Provide the [x, y] coordinate of the cell's center where the given text is located.  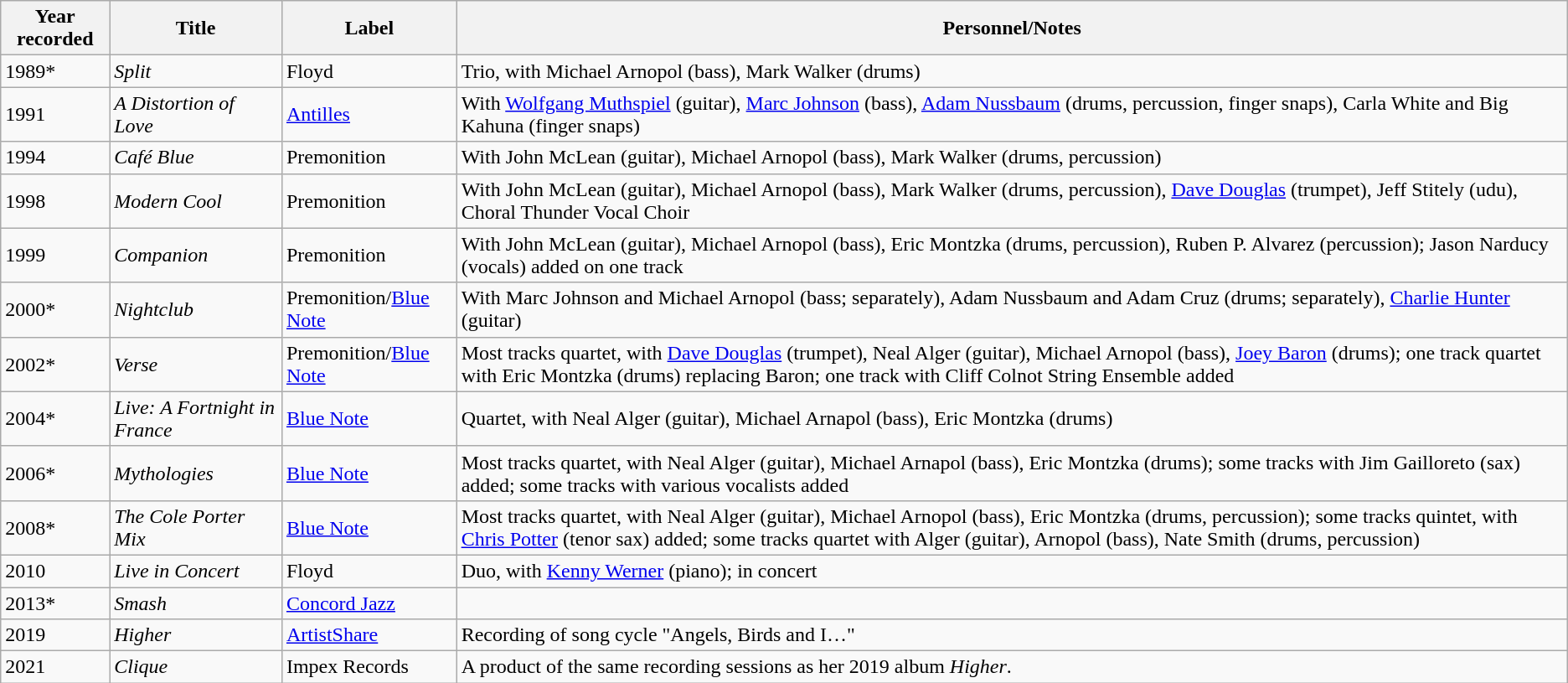
Quartet, with Neal Alger (guitar), Michael Arnapol (bass), Eric Montzka (drums) [1012, 419]
Smash [196, 603]
With John McLean (guitar), Michael Arnopol (bass), Mark Walker (drums, percussion) [1012, 158]
Split [196, 71]
Recording of song cycle "Angels, Birds and I…" [1012, 635]
With Wolfgang Muthspiel (guitar), Marc Johnson (bass), Adam Nussbaum (drums, percussion, finger snaps), Carla White and Big Kahuna (finger snaps) [1012, 114]
Concord Jazz [369, 603]
2008* [55, 528]
Clique [196, 667]
2021 [55, 667]
Higher [196, 635]
2004* [55, 419]
Antilles [369, 114]
Duo, with Kenny Werner (piano); in concert [1012, 571]
Mythologies [196, 473]
ArtistShare [369, 635]
Label [369, 28]
Nightclub [196, 310]
1999 [55, 255]
Café Blue [196, 158]
The Cole Porter Mix [196, 528]
1998 [55, 201]
Verse [196, 364]
1991 [55, 114]
Modern Cool [196, 201]
Live in Concert [196, 571]
2006* [55, 473]
2013* [55, 603]
Impex Records [369, 667]
2010 [55, 571]
Trio, with Michael Arnopol (bass), Mark Walker (drums) [1012, 71]
A product of the same recording sessions as her 2019 album Higher. [1012, 667]
A Distortion of Love [196, 114]
Live: A Fortnight in France [196, 419]
Companion [196, 255]
Year recorded [55, 28]
1994 [55, 158]
2019 [55, 635]
2002* [55, 364]
Personnel/Notes [1012, 28]
2000* [55, 310]
With Marc Johnson and Michael Arnopol (bass; separately), Adam Nussbaum and Adam Cruz (drums; separately), Charlie Hunter (guitar) [1012, 310]
Title [196, 28]
1989* [55, 71]
